Extract the (x, y) coordinate from the center of the cell holding the provided text.  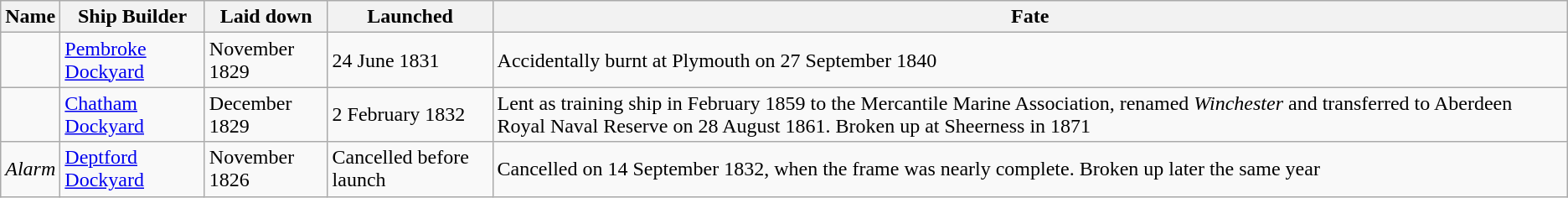
Ship Builder (132, 17)
Chatham Dockyard (132, 114)
Laid down (266, 17)
Cancelled on 14 September 1832, when the frame was nearly complete. Broken up later the same year (1030, 169)
Accidentally burnt at Plymouth on 27 September 1840 (1030, 60)
Cancelled before launch (410, 169)
November 1829 (266, 60)
Name (30, 17)
Alarm (30, 169)
November 1826 (266, 169)
December 1829 (266, 114)
Launched (410, 17)
24 June 1831 (410, 60)
Fate (1030, 17)
2 February 1832 (410, 114)
Pembroke Dockyard (132, 60)
Deptford Dockyard (132, 169)
